Return (x, y) of the center of cell containing provided text 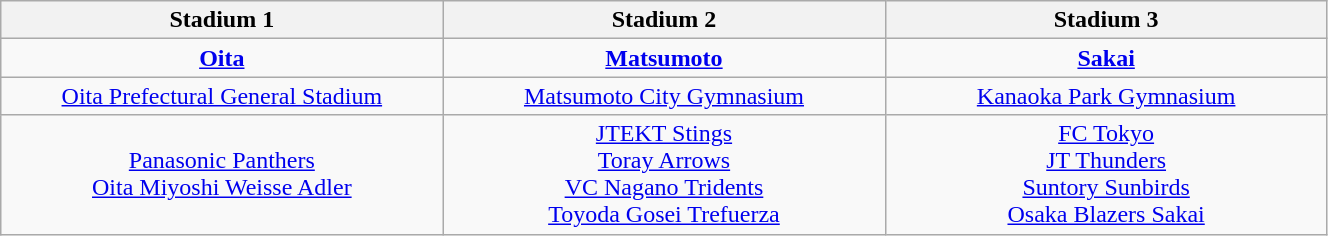
Stadium 3 (1106, 20)
Kanaoka Park Gymnasium (1106, 96)
Oita (222, 58)
Matsumoto City Gymnasium (664, 96)
Sakai (1106, 58)
Panasonic PanthersOita Miyoshi Weisse Adler (222, 174)
Oita Prefectural General Stadium (222, 96)
Stadium 2 (664, 20)
JTEKT StingsToray Arrows VC Nagano Tridents Toyoda Gosei Trefuerza (664, 174)
Stadium 1 (222, 20)
Matsumoto (664, 58)
FC TokyoJT ThundersSuntory Sunbirds Osaka Blazers Sakai (1106, 174)
